Scan for the cell matching the given text and deliver its [x, y] coordinate at center. 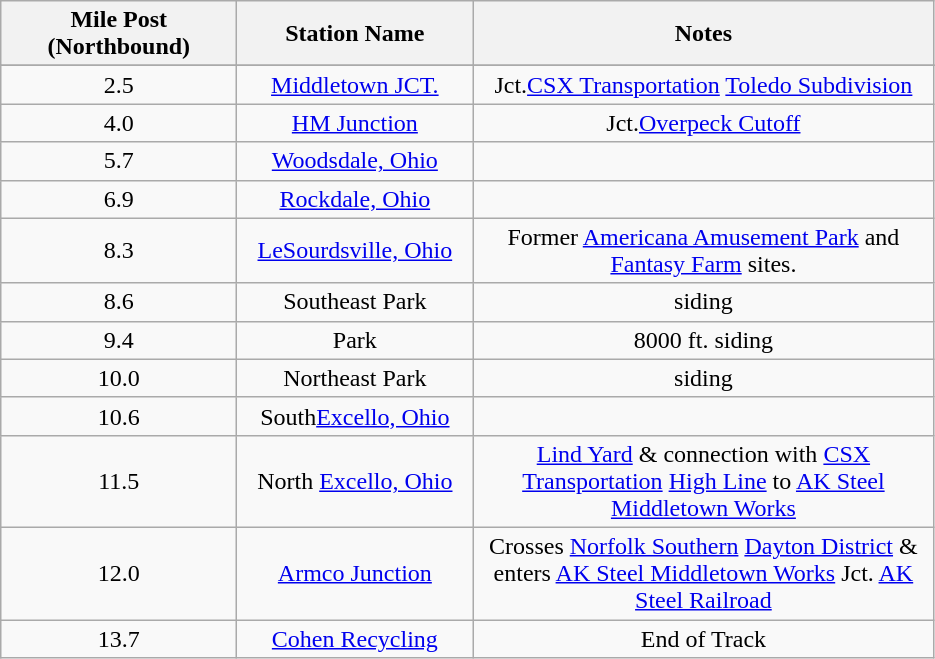
LeSourdsville, Ohio [355, 250]
9.4 [119, 340]
North Excello, Ohio [355, 481]
10.6 [119, 416]
SouthExcello, Ohio [355, 416]
6.9 [119, 199]
Armco Junction [355, 573]
11.5 [119, 481]
Park [355, 340]
Mile Post (Northbound) [119, 34]
Jct.Overpeck Cutoff [704, 123]
Cohen Recycling [355, 639]
8.6 [119, 302]
HM Junction [355, 123]
End of Track [704, 639]
Notes [704, 34]
Middletown JCT. [355, 85]
Southeast Park [355, 302]
Crosses Norfolk Southern Dayton District & enters AK Steel Middletown Works Jct. AK Steel Railroad [704, 573]
5.7 [119, 161]
4.0 [119, 123]
Station Name [355, 34]
10.0 [119, 378]
2.5 [119, 85]
Lind Yard & connection with CSX Transportation High Line to AK Steel Middletown Works [704, 481]
Northeast Park [355, 378]
12.0 [119, 573]
13.7 [119, 639]
8000 ft. siding [704, 340]
8.3 [119, 250]
Former Americana Amusement Park and Fantasy Farm sites. [704, 250]
Jct.CSX Transportation Toledo Subdivision [704, 85]
Woodsdale, Ohio [355, 161]
Rockdale, Ohio [355, 199]
